From the cell containing the given text, extract its center point as [X, Y] coordinate. 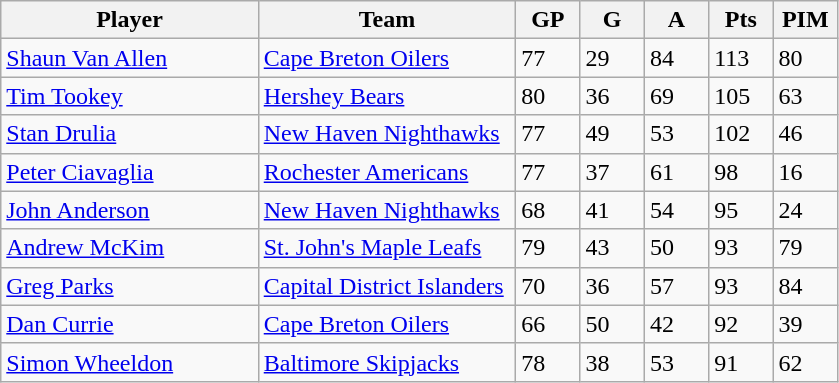
41 [612, 210]
37 [612, 172]
38 [612, 362]
63 [805, 96]
PIM [805, 20]
Capital District Islanders [386, 286]
42 [676, 324]
Stan Drulia [130, 134]
68 [548, 210]
78 [548, 362]
John Anderson [130, 210]
GP [548, 20]
Player [130, 20]
Pts [741, 20]
16 [805, 172]
G [612, 20]
70 [548, 286]
95 [741, 210]
Tim Tookey [130, 96]
Simon Wheeldon [130, 362]
Team [386, 20]
105 [741, 96]
69 [676, 96]
66 [548, 324]
Hershey Bears [386, 96]
24 [805, 210]
43 [612, 248]
57 [676, 286]
St. John's Maple Leafs [386, 248]
91 [741, 362]
Baltimore Skipjacks [386, 362]
49 [612, 134]
61 [676, 172]
39 [805, 324]
98 [741, 172]
Peter Ciavaglia [130, 172]
92 [741, 324]
Shaun Van Allen [130, 58]
29 [612, 58]
Dan Currie [130, 324]
102 [741, 134]
113 [741, 58]
Greg Parks [130, 286]
54 [676, 210]
62 [805, 362]
Andrew McKim [130, 248]
Rochester Americans [386, 172]
46 [805, 134]
A [676, 20]
